Locate the cell with the specified text and output its (X, Y) center coordinate. 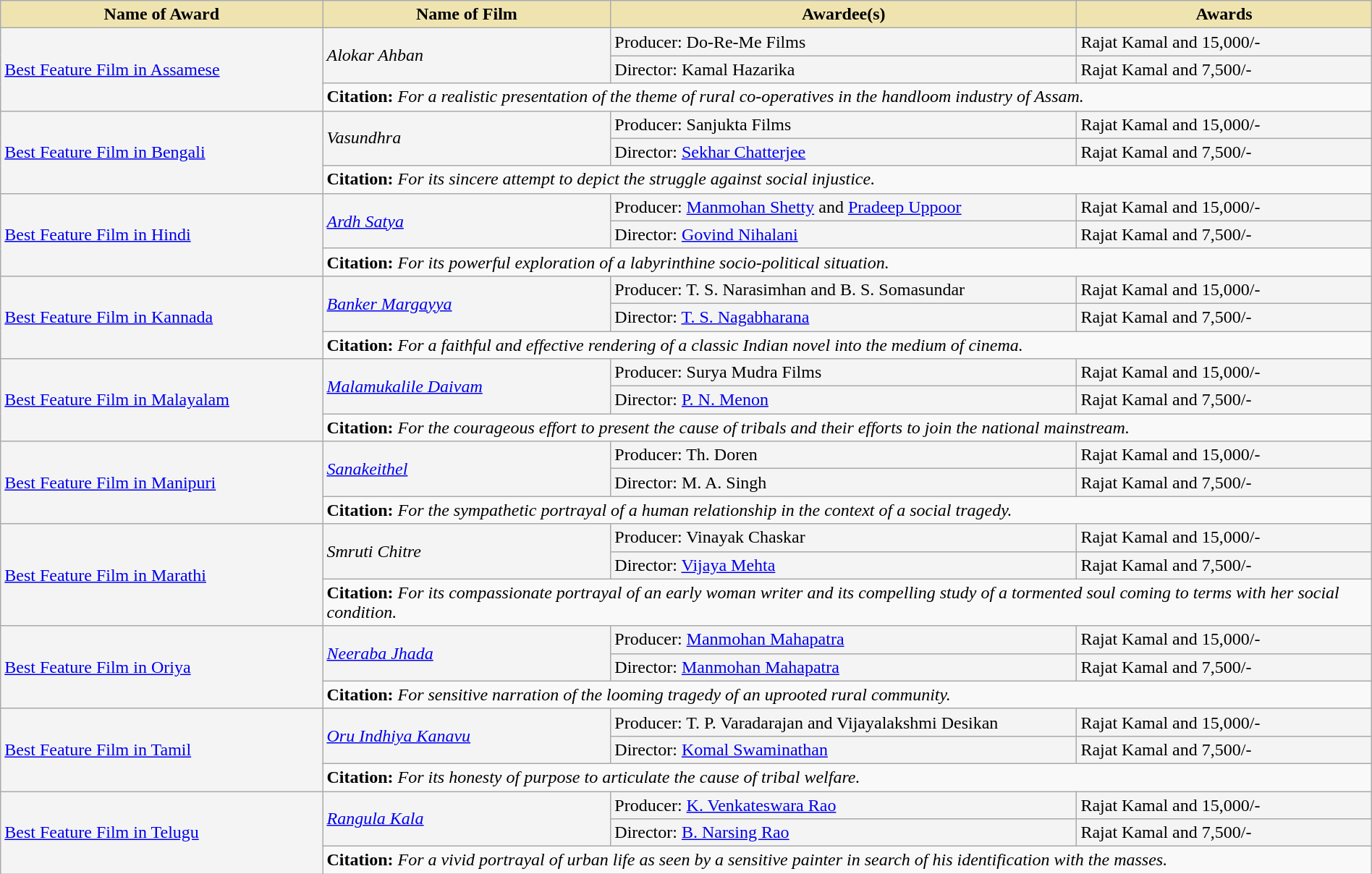
Director: Kamal Hazarika (844, 69)
Best Feature Film in Tamil (162, 750)
Best Feature Film in Bengali (162, 152)
Producer: Manmohan Shetty and Pradeep Uppoor (844, 207)
Best Feature Film in Malayalam (162, 400)
Name of Award (162, 14)
Director: M. A. Singh (844, 483)
Alokar Ahban (467, 56)
Best Feature Film in Manipuri (162, 483)
Director: Vijaya Mehta (844, 565)
Citation: For sensitive narration of the looming tragedy of an uprooted rural community. (847, 695)
Banker Margayya (467, 303)
Citation: For the sympathetic portrayal of a human relationship in the context of a social tragedy. (847, 510)
Producer: T. S. Narasimhan and B. S. Somasundar (844, 289)
Director: Komal Swaminathan (844, 750)
Citation: For a realistic presentation of the theme of rural co-operatives in the handloom industry of Assam. (847, 97)
Producer: Sanjukta Films (844, 124)
Best Feature Film in Marathi (162, 574)
Best Feature Film in Oriya (162, 667)
Best Feature Film in Hindi (162, 234)
Oru Indhiya Kanavu (467, 736)
Vasundhra (467, 138)
Awardee(s) (844, 14)
Producer: Vinayak Chaskar (844, 538)
Citation: For a faithful and effective rendering of a classic Indian novel into the medium of cinema. (847, 345)
Producer: Manmohan Mahapatra (844, 640)
Producer: Do-Re-Me Films (844, 42)
Citation: For its sincere attempt to depict the struggle against social injustice. (847, 179)
Name of Film (467, 14)
Producer: K. Venkateswara Rao (844, 805)
Best Feature Film in Telugu (162, 833)
Rangula Kala (467, 819)
Citation: For its powerful exploration of a labyrinthine socio-political situation. (847, 262)
Citation: For the courageous effort to present the cause of tribals and their efforts to join the national mainstream. (847, 428)
Citation: For its honesty of purpose to articulate the cause of tribal welfare. (847, 777)
Neeraba Jhada (467, 653)
Director: Sekhar Chatterjee (844, 152)
Director: P. N. Menon (844, 400)
Best Feature Film in Assamese (162, 69)
Director: T. S. Nagabharana (844, 317)
Awards (1224, 14)
Director: B. Narsing Rao (844, 833)
Director: Govind Nihalani (844, 234)
Producer: Surya Mudra Films (844, 373)
Smruti Chitre (467, 551)
Producer: Th. Doren (844, 455)
Malamukalile Daivam (467, 386)
Sanakeithel (467, 469)
Best Feature Film in Kannada (162, 317)
Director: Manmohan Mahapatra (844, 667)
Producer: T. P. Varadarajan and Vijayalakshmi Desikan (844, 722)
Citation: For a vivid portrayal of urban life as seen by a sensitive painter in search of his identification with the masses. (847, 860)
Ardh Satya (467, 221)
